Detect which cell encompasses the target text, then output its [X, Y] center coordinate. 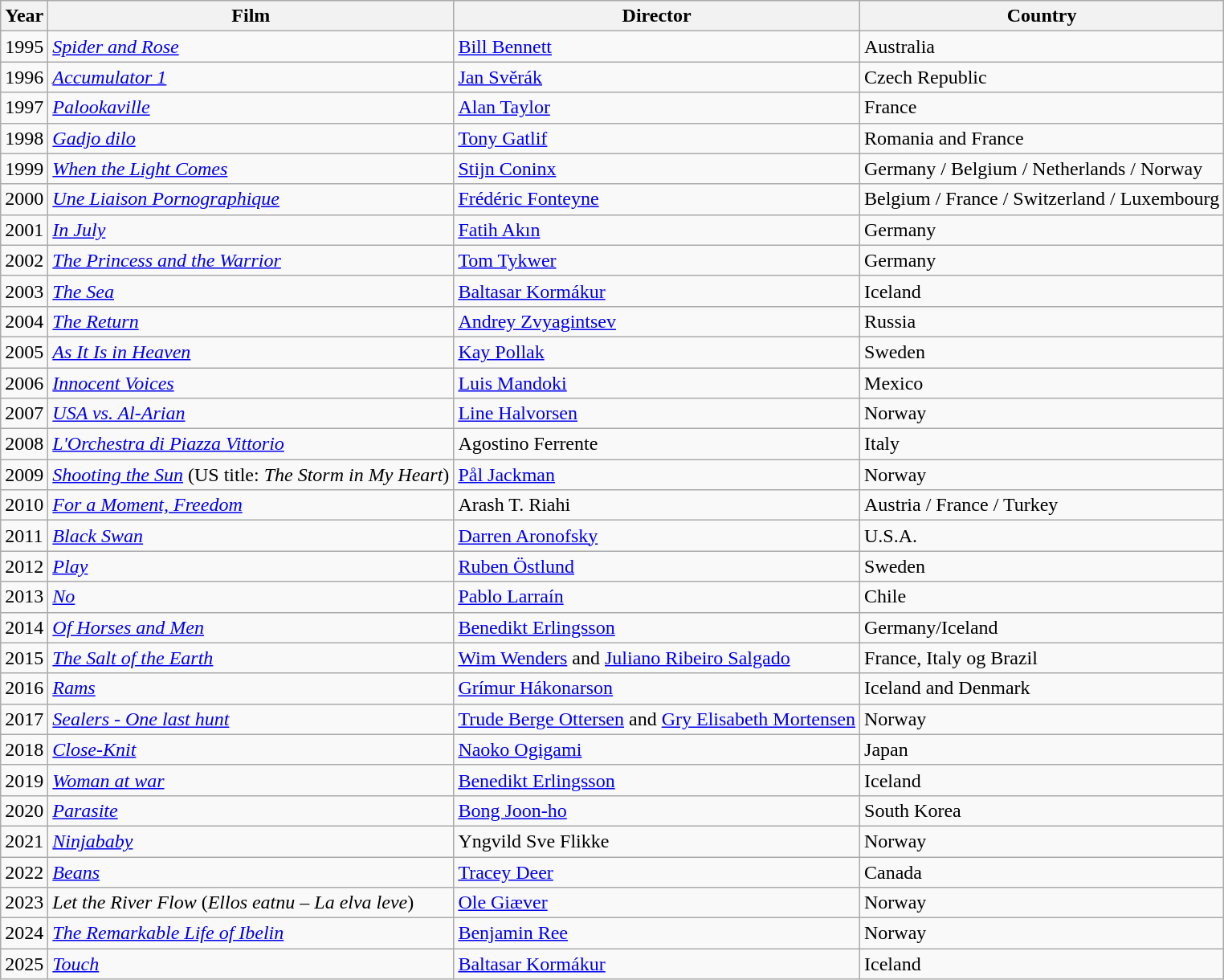
Italy [1042, 444]
No [251, 597]
Une Liaison Pornographique [251, 199]
2006 [24, 383]
U.S.A. [1042, 536]
2002 [24, 260]
Mexico [1042, 383]
Ruben Östlund [657, 566]
The Return [251, 321]
Year [24, 16]
Iceland and Denmark [1042, 688]
Fatih Akın [657, 230]
Russia [1042, 321]
2020 [24, 811]
Kay Pollak [657, 352]
Yngvild Sve Flikke [657, 841]
Stijn Coninx [657, 169]
Parasite [251, 811]
Spider and Rose [251, 47]
Andrey Zvyagintsev [657, 321]
The Salt of the Earth [251, 658]
Jan Svěrák [657, 77]
2005 [24, 352]
2022 [24, 872]
France [1042, 108]
Tom Tykwer [657, 260]
Director [657, 16]
Wim Wenders and Juliano Ribeiro Salgado [657, 658]
2012 [24, 566]
Japan [1042, 749]
Tony Gatlif [657, 138]
The Princess and the Warrior [251, 260]
Canada [1042, 872]
Czech Republic [1042, 77]
2008 [24, 444]
1996 [24, 77]
Play [251, 566]
Pablo Larraín [657, 597]
Benjamin Ree [657, 933]
Romania and France [1042, 138]
Shooting the Sun (US title: The Storm in My Heart) [251, 475]
Trude Berge Ottersen and Gry Elisabeth Mortensen [657, 719]
Chile [1042, 597]
Ole Giæver [657, 903]
2000 [24, 199]
Darren Aronofsky [657, 536]
Germany/Iceland [1042, 627]
2016 [24, 688]
2023 [24, 903]
1998 [24, 138]
Rams [251, 688]
Black Swan [251, 536]
2015 [24, 658]
Naoko Ogigami [657, 749]
2025 [24, 964]
Frédéric Fonteyne [657, 199]
Bill Bennett [657, 47]
Belgium / France / Switzerland / Luxembourg [1042, 199]
Palookaville [251, 108]
Luis Mandoki [657, 383]
Gadjo dilo [251, 138]
In July [251, 230]
South Korea [1042, 811]
As It Is in Heaven [251, 352]
Austria / France / Turkey [1042, 505]
Australia [1042, 47]
2009 [24, 475]
2013 [24, 597]
2021 [24, 841]
2014 [24, 627]
Agostino Ferrente [657, 444]
Country [1042, 16]
2010 [24, 505]
Arash T. Riahi [657, 505]
2017 [24, 719]
Ninjababy [251, 841]
For a Moment, Freedom [251, 505]
Innocent Voices [251, 383]
Woman at war [251, 780]
2007 [24, 414]
The Remarkable Life of Ibelin [251, 933]
1999 [24, 169]
L'Orchestra di Piazza Vittorio [251, 444]
Beans [251, 872]
Tracey Deer [657, 872]
When the Light Comes [251, 169]
2024 [24, 933]
Bong Joon-ho [657, 811]
Alan Taylor [657, 108]
Pål Jackman [657, 475]
2011 [24, 536]
Let the River Flow (Ellos eatnu – La elva leve) [251, 903]
Close-Knit [251, 749]
1995 [24, 47]
1997 [24, 108]
2004 [24, 321]
Germany / Belgium / Netherlands / Norway [1042, 169]
USA vs. Al-Arian [251, 414]
2018 [24, 749]
Film [251, 16]
2001 [24, 230]
Line Halvorsen [657, 414]
Sealers - One last hunt [251, 719]
Touch [251, 964]
Accumulator 1 [251, 77]
2003 [24, 291]
Of Horses and Men [251, 627]
Grímur Hákonarson [657, 688]
2019 [24, 780]
The Sea [251, 291]
France, Italy og Brazil [1042, 658]
